Identify which cell holds the provided text, then report its [x, y] central coordinate. 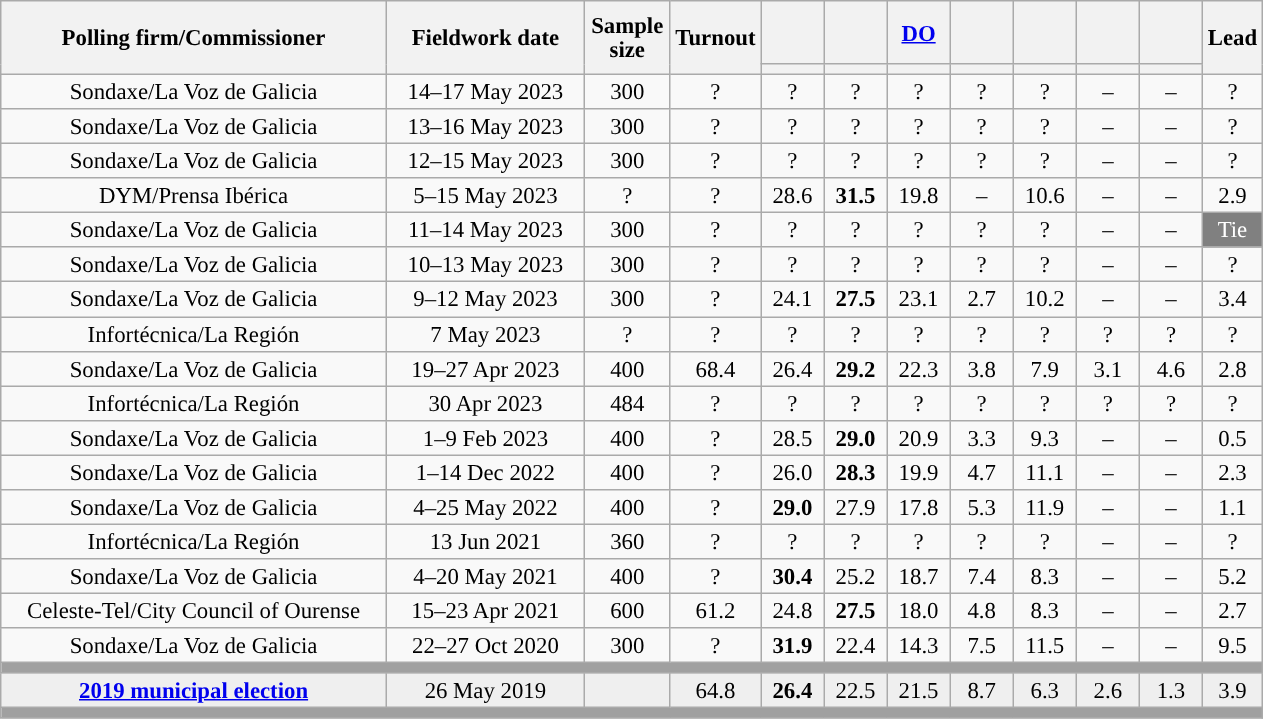
20.9 [918, 438]
24.1 [792, 300]
11.1 [1044, 472]
61.2 [716, 610]
2.8 [1232, 368]
600 [627, 610]
9–12 May 2023 [485, 300]
2.6 [1108, 690]
3.4 [1232, 300]
7.4 [982, 576]
4–25 May 2022 [485, 508]
4–20 May 2021 [485, 576]
11–14 May 2023 [485, 230]
31.5 [856, 196]
18.0 [918, 610]
5.2 [1232, 576]
30 Apr 2023 [485, 404]
14.3 [918, 646]
Fieldwork date [485, 38]
64.8 [716, 690]
18.7 [918, 576]
5–15 May 2023 [485, 196]
10.6 [1044, 196]
0.5 [1232, 438]
14–17 May 2023 [485, 92]
2019 municipal election [194, 690]
19.8 [918, 196]
1–14 Dec 2022 [485, 472]
3.3 [982, 438]
68.4 [716, 368]
25.2 [856, 576]
31.9 [792, 646]
17.8 [918, 508]
13 Jun 2021 [485, 542]
13–16 May 2023 [485, 126]
28.5 [792, 438]
Sample size [627, 38]
9.5 [1232, 646]
6.3 [1044, 690]
23.1 [918, 300]
2.3 [1232, 472]
22.4 [856, 646]
3.1 [1108, 368]
1.3 [1170, 690]
26.0 [792, 472]
26 May 2019 [485, 690]
21.5 [918, 690]
3.9 [1232, 690]
9.3 [1044, 438]
28.3 [856, 472]
1–9 Feb 2023 [485, 438]
10–13 May 2023 [485, 266]
19–27 Apr 2023 [485, 368]
1.1 [1232, 508]
15–23 Apr 2021 [485, 610]
DYM/Prensa Ibérica [194, 196]
12–15 May 2023 [485, 162]
4.6 [1170, 368]
7.9 [1044, 368]
11.5 [1044, 646]
Lead [1232, 38]
4.7 [982, 472]
Turnout [716, 38]
4.8 [982, 610]
22.5 [856, 690]
11.9 [1044, 508]
DO [918, 32]
19.9 [918, 472]
8.7 [982, 690]
10.2 [1044, 300]
28.6 [792, 196]
22–27 Oct 2020 [485, 646]
Tie [1232, 230]
3.8 [982, 368]
24.8 [792, 610]
Celeste-Tel/City Council of Ourense [194, 610]
22.3 [918, 368]
7 May 2023 [485, 334]
360 [627, 542]
27.9 [856, 508]
29.2 [856, 368]
30.4 [792, 576]
2.9 [1232, 196]
5.3 [982, 508]
Polling firm/Commissioner [194, 38]
484 [627, 404]
7.5 [982, 646]
